From the cell containing the given text, extract its center point as (X, Y) coordinate. 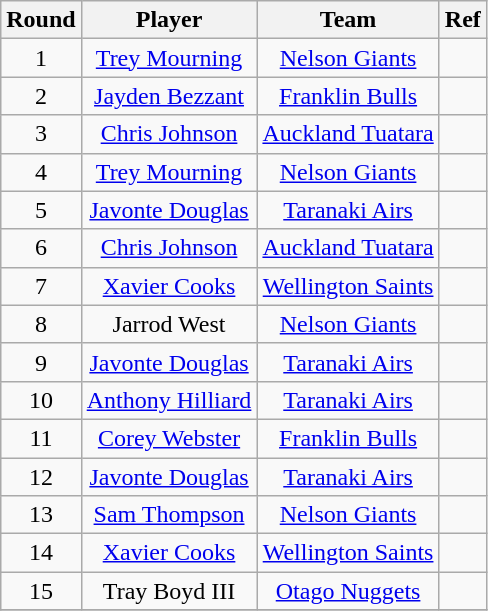
Player (169, 20)
4 (41, 172)
9 (41, 362)
5 (41, 210)
Corey Webster (169, 438)
3 (41, 134)
14 (41, 553)
13 (41, 515)
8 (41, 324)
1 (41, 58)
Tray Boyd III (169, 591)
10 (41, 400)
Anthony Hilliard (169, 400)
11 (41, 438)
Jarrod West (169, 324)
2 (41, 96)
Round (41, 20)
Otago Nuggets (348, 591)
7 (41, 286)
Team (348, 20)
Sam Thompson (169, 515)
15 (41, 591)
Jayden Bezzant (169, 96)
Ref (462, 20)
12 (41, 477)
6 (41, 248)
